Extract the [X, Y] coordinate from the center of the cell holding the provided text.  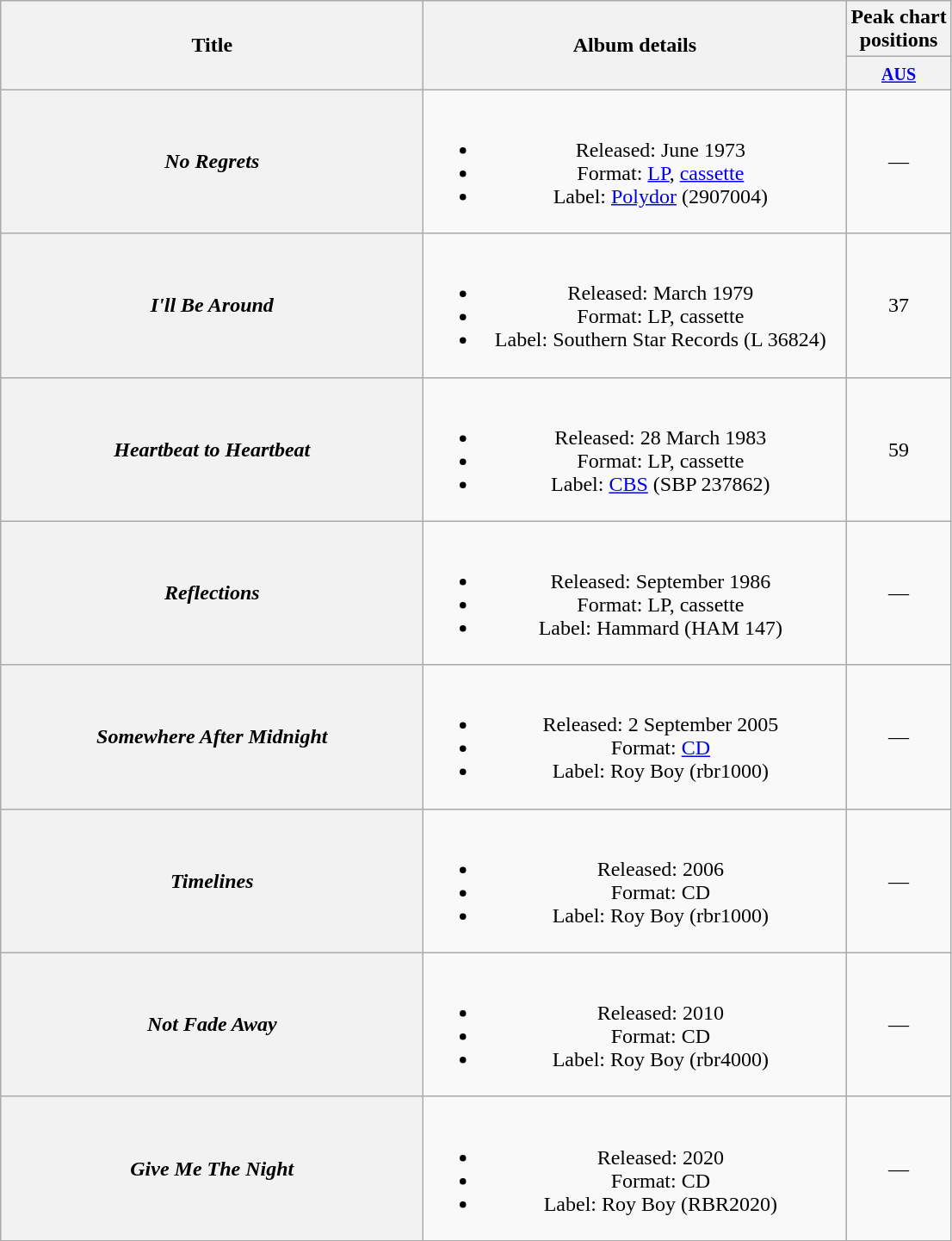
Peak chartpositions [899, 29]
Released: 2006Format: CDLabel: Roy Boy (rbr1000) [635, 880]
59 [899, 450]
Released: 28 March 1983Format: LP, cassetteLabel: CBS (SBP 237862) [635, 450]
I'll Be Around [212, 305]
AUS [899, 73]
Released: September 1986Format: LP, cassetteLabel: Hammard (HAM 147) [635, 593]
Released: 2020Format: CDLabel: Roy Boy (RBR2020) [635, 1168]
37 [899, 305]
Heartbeat to Heartbeat [212, 450]
Released: June 1973Format: LP, cassetteLabel: Polydor (2907004) [635, 162]
Give Me The Night [212, 1168]
Album details [635, 45]
Released: March 1979Format: LP, cassetteLabel: Southern Star Records (L 36824) [635, 305]
Not Fade Away [212, 1025]
Reflections [212, 593]
Timelines [212, 880]
Title [212, 45]
Released: 2010Format: CDLabel: Roy Boy (rbr4000) [635, 1025]
Released: 2 September 2005Format: CDLabel: Roy Boy (rbr1000) [635, 737]
No Regrets [212, 162]
Somewhere After Midnight [212, 737]
